Output the (X, Y) coordinate of the center of the cell containing the given text.  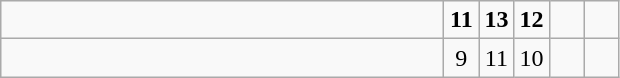
10 (532, 58)
12 (532, 20)
13 (496, 20)
9 (462, 58)
